Provide the (X, Y) coordinate of the cell's center where the given text is located.  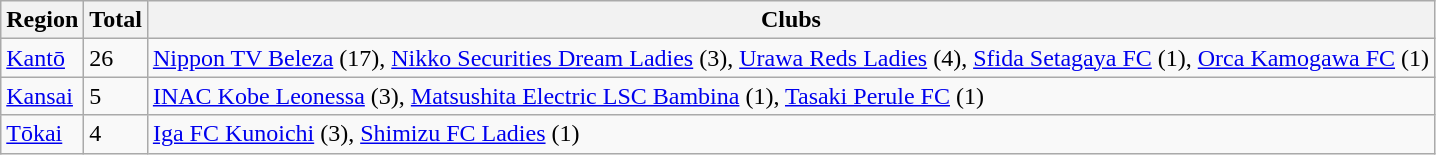
Nippon TV Beleza (17), Nikko Securities Dream Ladies (3), Urawa Reds Ladies (4), Sfida Setagaya FC (1), Orca Kamogawa FC (1) (790, 58)
4 (116, 134)
Tōkai (42, 134)
Kantō (42, 58)
Total (116, 20)
5 (116, 96)
Region (42, 20)
Kansai (42, 96)
Clubs (790, 20)
INAC Kobe Leonessa (3), Matsushita Electric LSC Bambina (1), Tasaki Perule FC (1) (790, 96)
Iga FC Kunoichi (3), Shimizu FC Ladies (1) (790, 134)
26 (116, 58)
